Extract the [X, Y] coordinate from the center of the cell holding the provided text.  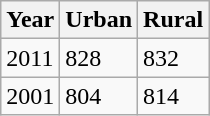
828 [99, 58]
804 [99, 96]
Rural [174, 20]
814 [174, 96]
Year [30, 20]
Urban [99, 20]
2001 [30, 96]
2011 [30, 58]
832 [174, 58]
